Detect which cell encompasses the target text, then output its (X, Y) center coordinate. 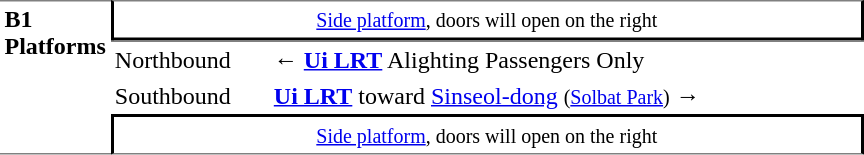
← Ui LRT Alighting Passengers Only (566, 59)
B1Platforms (55, 77)
Northbound (190, 59)
Southbound (190, 96)
Ui LRT toward Sinseol-dong (Solbat Park) → (566, 96)
